Extract the (x, y) coordinate from the center of the cell holding the provided text.  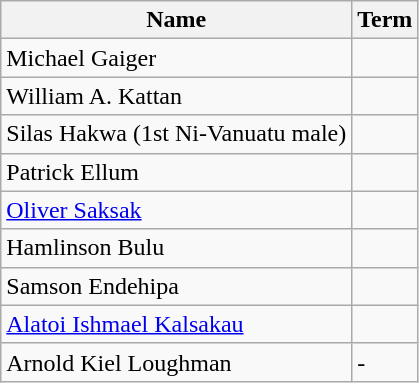
Name (176, 20)
- (385, 362)
Arnold Kiel Loughman (176, 362)
Alatoi Ishmael Kalsakau (176, 324)
Term (385, 20)
Michael Gaiger (176, 58)
Silas Hakwa (1st Ni-Vanuatu male) (176, 134)
Samson Endehipa (176, 286)
Hamlinson Bulu (176, 248)
William A. Kattan (176, 96)
Oliver Saksak (176, 210)
Patrick Ellum (176, 172)
